Return [x, y] of the center of cell containing provided text 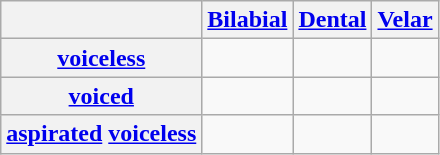
Dental [332, 20]
Bilabial [248, 20]
voiceless [102, 58]
Velar [405, 20]
aspirated voiceless [102, 134]
voiced [102, 96]
